Scan for the cell matching the given text and deliver its (x, y) coordinate at center. 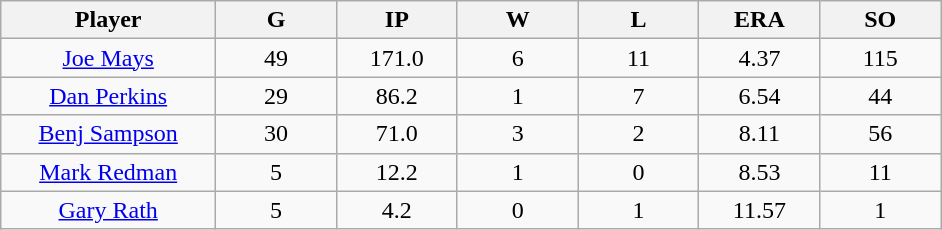
L (638, 20)
W (518, 20)
G (276, 20)
Gary Rath (108, 210)
Benj Sampson (108, 134)
56 (880, 134)
71.0 (396, 134)
Joe Mays (108, 58)
Player (108, 20)
3 (518, 134)
12.2 (396, 172)
6.54 (760, 96)
ERA (760, 20)
4.37 (760, 58)
44 (880, 96)
6 (518, 58)
171.0 (396, 58)
IP (396, 20)
Mark Redman (108, 172)
SO (880, 20)
86.2 (396, 96)
30 (276, 134)
11.57 (760, 210)
49 (276, 58)
29 (276, 96)
4.2 (396, 210)
115 (880, 58)
2 (638, 134)
Dan Perkins (108, 96)
8.11 (760, 134)
7 (638, 96)
8.53 (760, 172)
